Return the (x, y) coordinate for the center point of the cell that contains the specified text.  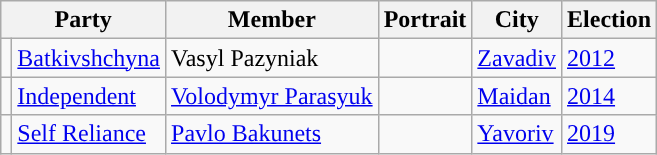
Member (272, 20)
Volodymyr Parasyuk (272, 96)
Yavoriv (517, 134)
2019 (610, 134)
Independent (89, 96)
Batkivshchyna (89, 58)
Pavlo Bakunets (272, 134)
Self Reliance (89, 134)
2012 (610, 58)
2014 (610, 96)
City (517, 20)
Party (84, 20)
Zavadiv (517, 58)
Vasyl Pazyniak (272, 58)
Election (610, 20)
Maidan (517, 96)
Portrait (425, 20)
